Capture the cell that displays the provided text and extract its [X, Y] central coordinate. 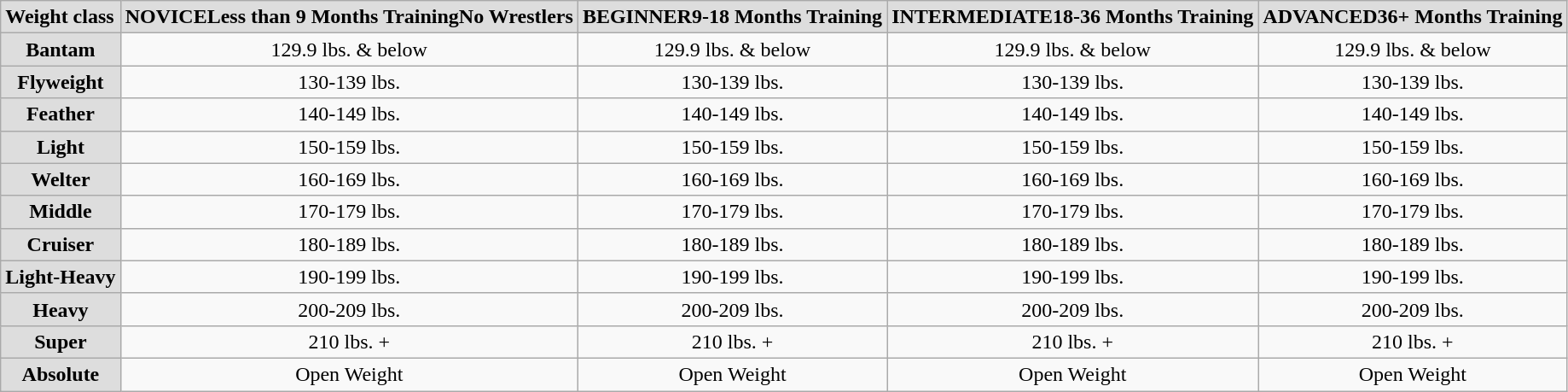
Middle [61, 212]
Heavy [61, 309]
Light-Heavy [61, 277]
INTERMEDIATE18-36 Months Training [1073, 17]
NOVICELess than 9 Months TrainingNo Wrestlers [349, 17]
Super [61, 342]
Feather [61, 114]
Welter [61, 179]
BEGINNER9-18 Months Training [732, 17]
Flyweight [61, 82]
ADVANCED36+ Months Training [1413, 17]
Absolute [61, 374]
Light [61, 147]
Weight class [61, 17]
Cruiser [61, 244]
Bantam [61, 50]
